Identify which cell holds the provided text, then report its (x, y) central coordinate. 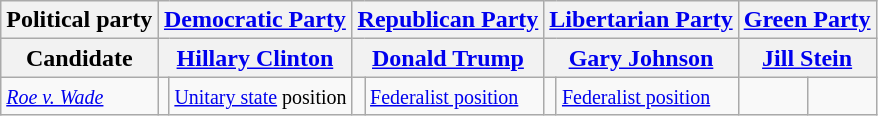
Candidate (80, 58)
Donald Trump (448, 58)
Political party (80, 20)
Democratic Party (255, 20)
Unitary state position (260, 96)
Green Party (807, 20)
Roe v. Wade (80, 96)
Republican Party (448, 20)
Gary Johnson (641, 58)
Libertarian Party (641, 20)
Jill Stein (807, 58)
Hillary Clinton (255, 58)
